Identify which cell holds the provided text, then report its (X, Y) central coordinate. 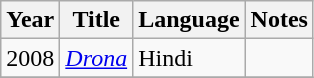
Language (189, 20)
Year (30, 20)
2008 (30, 58)
Title (96, 20)
Notes (279, 20)
Hindi (189, 58)
Drona (96, 58)
